Determine the [x, y] coordinate at the center of the cell enclosing the given text.  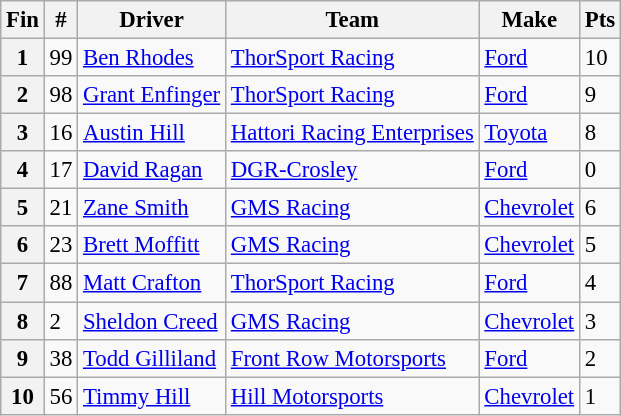
Driver [152, 20]
Grant Enfinger [152, 95]
16 [60, 133]
Team [353, 20]
Zane Smith [152, 208]
21 [60, 208]
DGR-Crosley [353, 170]
# [60, 20]
Hill Motorsports [353, 396]
23 [60, 245]
88 [60, 283]
99 [60, 58]
Todd Gilliland [152, 358]
0 [600, 170]
Brett Moffitt [152, 245]
Fin [23, 20]
Matt Crafton [152, 283]
Pts [600, 20]
7 [23, 283]
17 [60, 170]
Austin Hill [152, 133]
Toyota [529, 133]
98 [60, 95]
Hattori Racing Enterprises [353, 133]
Ben Rhodes [152, 58]
David Ragan [152, 170]
38 [60, 358]
Front Row Motorsports [353, 358]
Timmy Hill [152, 396]
Sheldon Creed [152, 321]
Make [529, 20]
56 [60, 396]
